Identify which cell holds the provided text, then report its [X, Y] central coordinate. 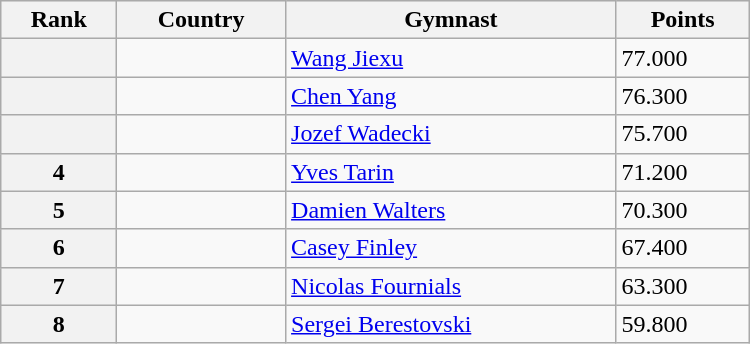
59.800 [682, 324]
4 [59, 172]
Casey Finley [451, 248]
Yves Tarin [451, 172]
Sergei Berestovski [451, 324]
71.200 [682, 172]
76.300 [682, 96]
8 [59, 324]
Wang Jiexu [451, 58]
Jozef Wadecki [451, 134]
Rank [59, 20]
Chen Yang [451, 96]
6 [59, 248]
63.300 [682, 286]
Gymnast [451, 20]
67.400 [682, 248]
Country [202, 20]
5 [59, 210]
70.300 [682, 210]
Damien Walters [451, 210]
7 [59, 286]
Nicolas Fournials [451, 286]
75.700 [682, 134]
77.000 [682, 58]
Points [682, 20]
